Identify which cell holds the provided text, then report its (X, Y) central coordinate. 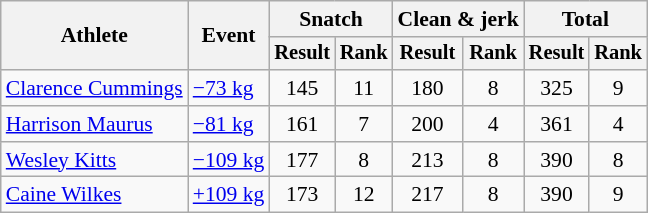
Caine Wilkes (94, 195)
Wesley Kitts (94, 160)
Event (229, 36)
200 (428, 124)
+109 kg (229, 195)
213 (428, 160)
161 (302, 124)
11 (364, 88)
Snatch (330, 19)
180 (428, 88)
173 (302, 195)
177 (302, 160)
325 (557, 88)
217 (428, 195)
145 (302, 88)
−73 kg (229, 88)
−109 kg (229, 160)
7 (364, 124)
Athlete (94, 36)
12 (364, 195)
361 (557, 124)
Clean & jerk (458, 19)
Harrison Maurus (94, 124)
−81 kg (229, 124)
Clarence Cummings (94, 88)
Total (586, 19)
